Return [X, Y] of the center of cell containing provided text 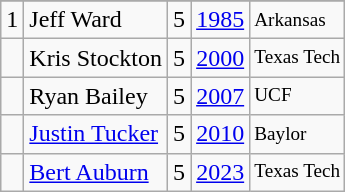
Baylor [298, 134]
Ryan Bailey [96, 96]
Bert Auburn [96, 172]
2000 [220, 58]
Jeff Ward [96, 20]
2023 [220, 172]
Justin Tucker [96, 134]
2010 [220, 134]
1 [12, 20]
Kris Stockton [96, 58]
1985 [220, 20]
2007 [220, 96]
UCF [298, 96]
Arkansas [298, 20]
